For the text-containing cell, return its midpoint in [x, y] coordinate format. 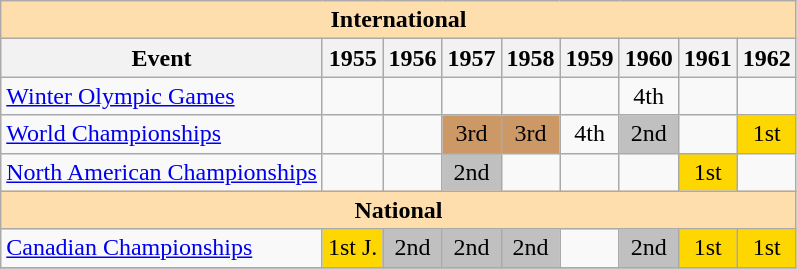
1958 [530, 58]
1957 [472, 58]
1956 [412, 58]
Canadian Championships [162, 248]
World Championships [162, 134]
International [399, 20]
1960 [648, 58]
Winter Olympic Games [162, 96]
1961 [708, 58]
1959 [590, 58]
National [399, 210]
North American Championships [162, 172]
1955 [352, 58]
1st J. [352, 248]
1962 [766, 58]
Event [162, 58]
